Provide the (X, Y) coordinate of the cell's center where the given text is located.  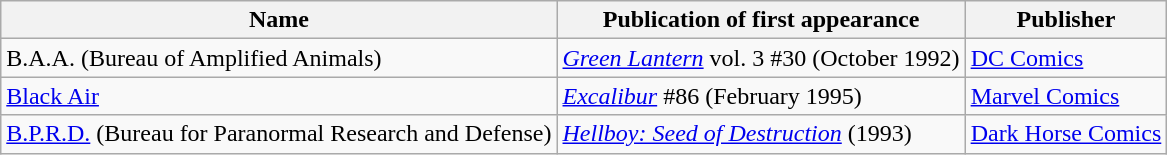
Publisher (1066, 20)
B.P.R.D. (Bureau for Paranormal Research and Defense) (279, 134)
Excalibur #86 (February 1995) (761, 96)
Dark Horse Comics (1066, 134)
Name (279, 20)
Publication of first appearance (761, 20)
Green Lantern vol. 3 #30 (October 1992) (761, 58)
DC Comics (1066, 58)
B.A.A. (Bureau of Amplified Animals) (279, 58)
Black Air (279, 96)
Marvel Comics (1066, 96)
Hellboy: Seed of Destruction (1993) (761, 134)
